Output the [x, y] coordinate of the center of the cell containing the given text.  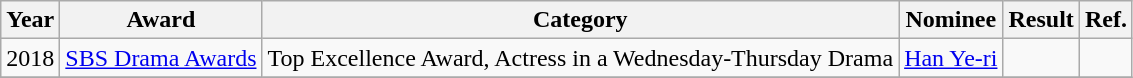
SBS Drama Awards [161, 58]
Top Excellence Award, Actress in a Wednesday-Thursday Drama [580, 58]
Category [580, 20]
Han Ye-ri [951, 58]
Ref. [1106, 20]
2018 [30, 58]
Year [30, 20]
Award [161, 20]
Result [1041, 20]
Nominee [951, 20]
